Determine the [X, Y] coordinate at the center of the cell enclosing the given text.  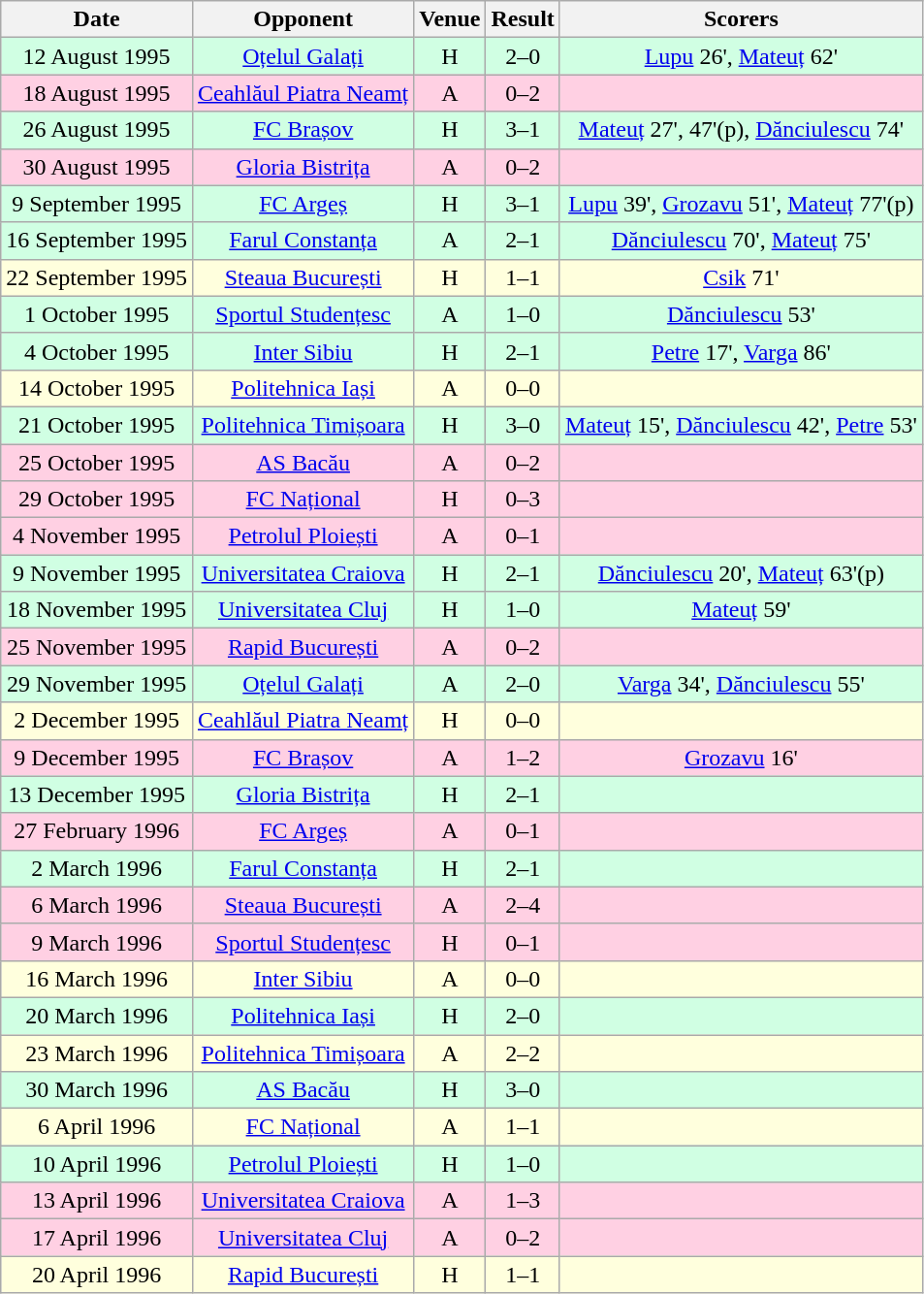
29 November 1995 [97, 684]
Dănciulescu 53' [741, 314]
12 August 1995 [97, 56]
14 October 1995 [97, 388]
29 October 1995 [97, 500]
30 August 1995 [97, 167]
2 December 1995 [97, 721]
1–3 [523, 1201]
Mateuț 59' [741, 610]
Grozavu 16' [741, 758]
Result [523, 19]
26 August 1995 [97, 130]
9 December 1995 [97, 758]
Mateuț 27', 47'(p), Dănciulescu 74' [741, 130]
25 October 1995 [97, 463]
2 March 1996 [97, 868]
Scorers [741, 19]
0–3 [523, 500]
1 October 1995 [97, 314]
25 November 1995 [97, 647]
13 December 1995 [97, 794]
Petre 17', Varga 86' [741, 351]
Venue [450, 19]
6 April 1996 [97, 1127]
Lupu 26', Mateuț 62' [741, 56]
4 October 1995 [97, 351]
20 April 1996 [97, 1275]
30 March 1996 [97, 1090]
18 November 1995 [97, 610]
Date [97, 19]
22 September 1995 [97, 277]
16 March 1996 [97, 979]
23 March 1996 [97, 1052]
20 March 1996 [97, 1016]
6 March 1996 [97, 905]
Csik 71' [741, 277]
9 March 1996 [97, 942]
4 November 1995 [97, 536]
10 April 1996 [97, 1164]
2–2 [523, 1052]
16 September 1995 [97, 241]
9 September 1995 [97, 204]
18 August 1995 [97, 93]
21 October 1995 [97, 425]
17 April 1996 [97, 1238]
Opponent [303, 19]
13 April 1996 [97, 1201]
1–2 [523, 758]
27 February 1996 [97, 831]
9 November 1995 [97, 573]
2–4 [523, 905]
Dănciulescu 20', Mateuț 63'(p) [741, 573]
Varga 34', Dănciulescu 55' [741, 684]
Dănciulescu 70', Mateuț 75' [741, 241]
Mateuț 15', Dănciulescu 42', Petre 53' [741, 425]
Lupu 39', Grozavu 51', Mateuț 77'(p) [741, 204]
